Scan for the cell matching the given text and deliver its [x, y] coordinate at center. 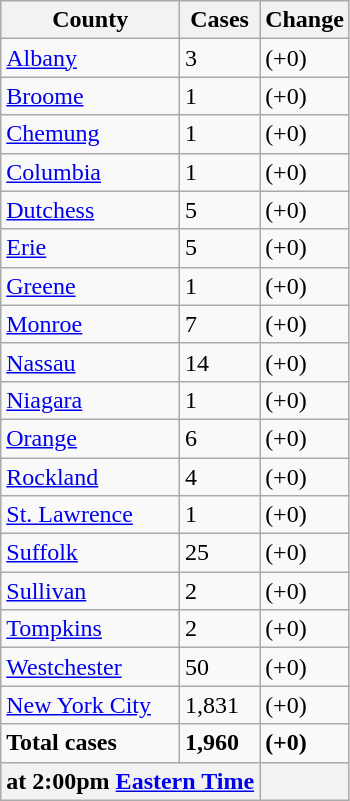
Total cases [90, 743]
1,960 [220, 743]
1,831 [220, 705]
14 [220, 362]
Cases [220, 20]
Niagara [90, 400]
Tompkins [90, 629]
Columbia [90, 172]
Albany [90, 58]
4 [220, 477]
Change [305, 20]
3 [220, 58]
St. Lawrence [90, 515]
County [90, 20]
Orange [90, 438]
Rockland [90, 477]
50 [220, 667]
Sullivan [90, 591]
7 [220, 324]
6 [220, 438]
Nassau [90, 362]
Broome [90, 96]
New York City [90, 705]
Erie [90, 248]
Dutchess [90, 210]
at 2:00pm Eastern Time [130, 781]
Westchester [90, 667]
Monroe [90, 324]
Suffolk [90, 553]
Greene [90, 286]
25 [220, 553]
Chemung [90, 134]
